Pinpoint the cell where the given text exists, returning its [X, Y] midpoint coordinate. 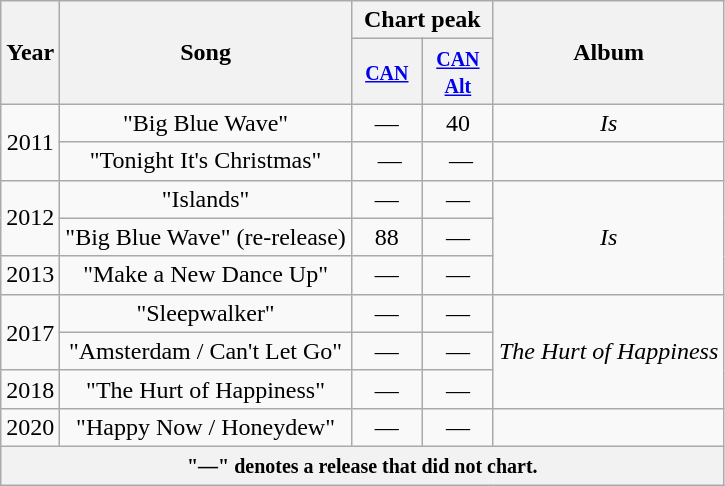
"Big Blue Wave" (re-release) [206, 237]
2013 [30, 275]
"—" denotes a release that did not chart. [362, 465]
"Islands" [206, 199]
2020 [30, 427]
The Hurt of Happiness [608, 351]
"Happy Now / Honeydew" [206, 427]
"Tonight It's Christmas" [206, 161]
"The Hurt of Happiness" [206, 389]
Album [608, 52]
88 [386, 237]
CANAlt [458, 72]
2011 [30, 142]
Year [30, 52]
2012 [30, 218]
"Amsterdam / Can't Let Go" [206, 351]
2017 [30, 332]
Chart peak [422, 20]
40 [458, 123]
"Big Blue Wave" [206, 123]
Song [206, 52]
"Make a New Dance Up" [206, 275]
CAN [386, 72]
"Sleepwalker" [206, 313]
2018 [30, 389]
